For the text-containing cell, return its midpoint in (x, y) coordinate format. 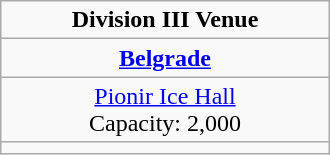
Division III Venue (165, 20)
Pionir Ice HallCapacity: 2,000 (165, 110)
Belgrade (165, 58)
